For the text-containing cell, return its midpoint in (X, Y) coordinate format. 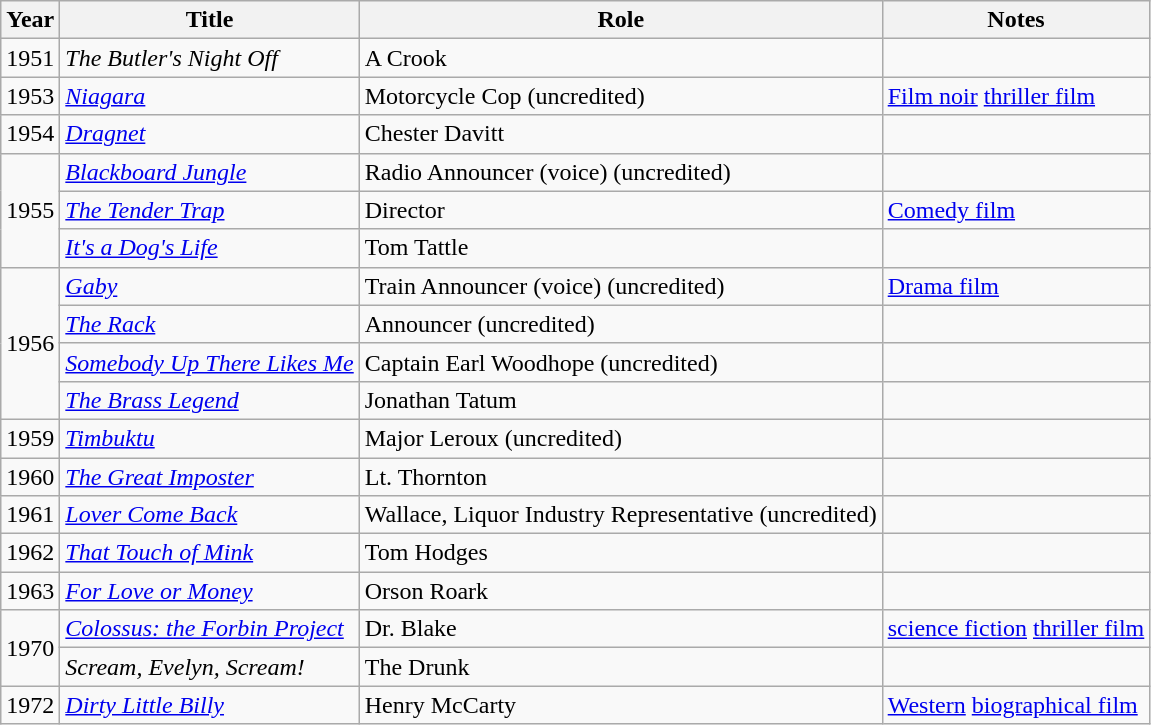
Dragnet (210, 134)
Notes (1016, 20)
The Rack (210, 324)
Film noir thriller film (1016, 96)
The Drunk (620, 667)
Scream, Evelyn, Scream! (210, 667)
1956 (30, 343)
Western biographical film (1016, 705)
Major Leroux (uncredited) (620, 438)
Orson Roark (620, 591)
The Tender Trap (210, 210)
Captain Earl Woodhope (uncredited) (620, 362)
Tom Hodges (620, 553)
Jonathan Tatum (620, 400)
Title (210, 20)
Blackboard Jungle (210, 172)
For Love or Money (210, 591)
1951 (30, 58)
1961 (30, 515)
1959 (30, 438)
Timbuktu (210, 438)
Announcer (uncredited) (620, 324)
Year (30, 20)
Colossus: the Forbin Project (210, 629)
1954 (30, 134)
Radio Announcer (voice) (uncredited) (620, 172)
Chester Davitt (620, 134)
Role (620, 20)
Dr. Blake (620, 629)
Director (620, 210)
1953 (30, 96)
1972 (30, 705)
A Crook (620, 58)
1960 (30, 477)
Somebody Up There Likes Me (210, 362)
That Touch of Mink (210, 553)
Niagara (210, 96)
The Great Imposter (210, 477)
The Brass Legend (210, 400)
Lt. Thornton (620, 477)
Drama film (1016, 286)
1963 (30, 591)
1970 (30, 648)
Lover Come Back (210, 515)
Gaby (210, 286)
Dirty Little Billy (210, 705)
Train Announcer (voice) (uncredited) (620, 286)
It's a Dog's Life (210, 248)
Henry McCarty (620, 705)
Motorcycle Cop (uncredited) (620, 96)
The Butler's Night Off (210, 58)
Wallace, Liquor Industry Representative (uncredited) (620, 515)
1962 (30, 553)
Tom Tattle (620, 248)
1955 (30, 210)
Comedy film (1016, 210)
science fiction thriller film (1016, 629)
